Pinpoint the cell where the given text exists, returning its [X, Y] midpoint coordinate. 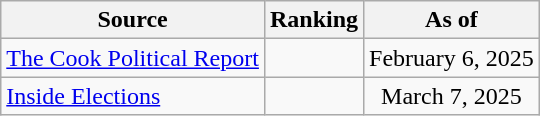
February 6, 2025 [452, 58]
As of [452, 20]
Source [133, 20]
Ranking [314, 20]
Inside Elections [133, 96]
The Cook Political Report [133, 58]
March 7, 2025 [452, 96]
